For the text-containing cell, return its midpoint in (x, y) coordinate format. 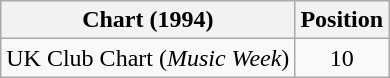
Chart (1994) (148, 20)
UK Club Chart (Music Week) (148, 58)
10 (342, 58)
Position (342, 20)
